Return (X, Y) of the center of cell containing provided text 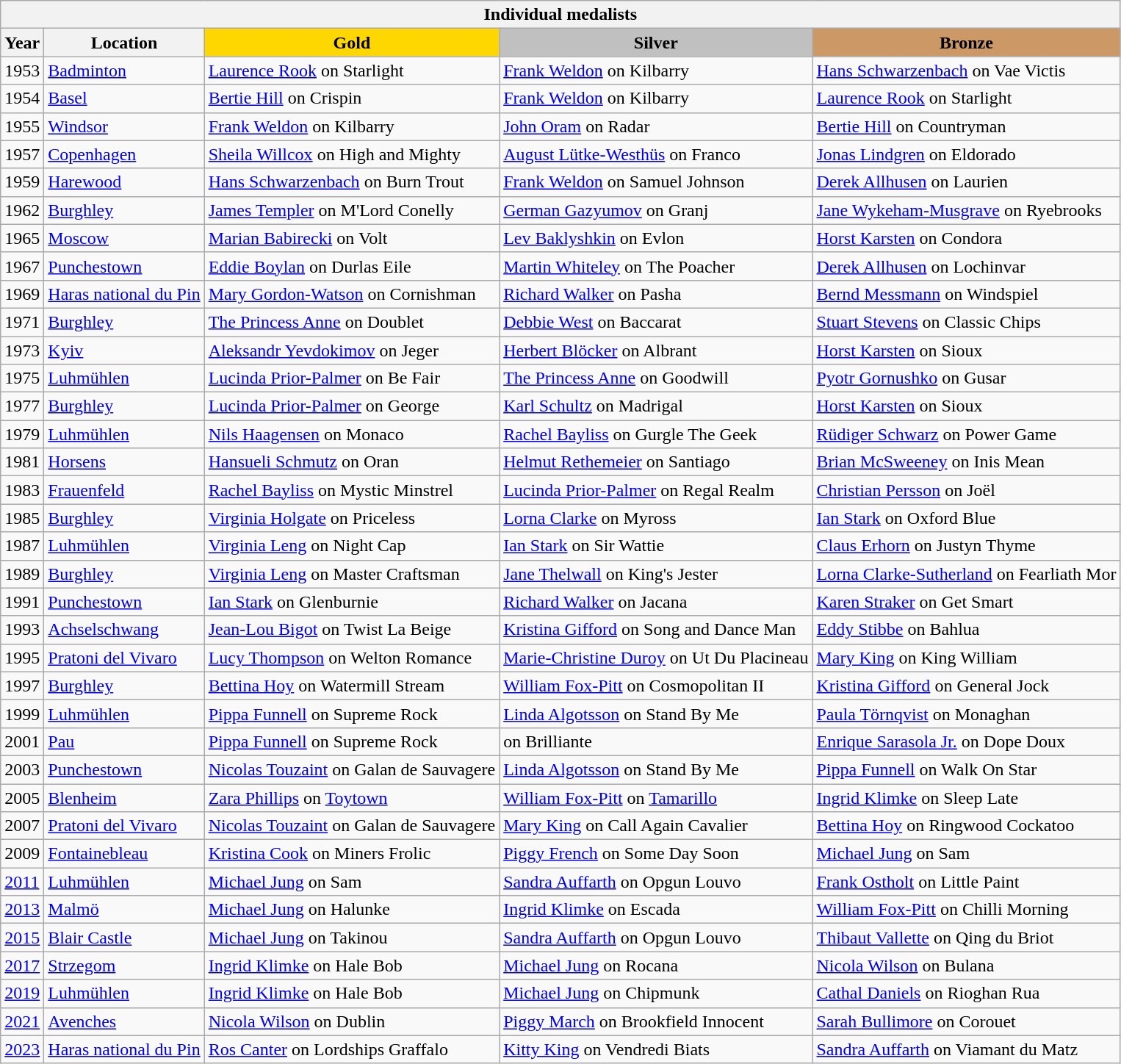
Helmut Rethemeier on Santiago (656, 462)
1987 (22, 546)
Jane Wykeham-Musgrave on Ryebrooks (967, 210)
Fontainebleau (124, 854)
1983 (22, 490)
Moscow (124, 238)
1973 (22, 351)
2011 (22, 882)
Karl Schultz on Madrigal (656, 406)
Lucinda Prior-Palmer on George (351, 406)
The Princess Anne on Doublet (351, 322)
Ian Stark on Oxford Blue (967, 518)
Derek Allhusen on Lochinvar (967, 266)
Virginia Leng on Night Cap (351, 546)
Jean-Lou Bigot on Twist La Beige (351, 630)
Ros Canter on Lordships Graffalo (351, 1049)
Lorna Clarke-Sutherland on Fearliath Mor (967, 574)
2003 (22, 769)
Pyotr Gornushko on Gusar (967, 378)
Ian Stark on Glenburnie (351, 602)
Harewood (124, 182)
Strzegom (124, 966)
Copenhagen (124, 154)
2001 (22, 741)
Avenches (124, 1021)
Lucy Thompson on Welton Romance (351, 658)
Lorna Clarke on Myross (656, 518)
1954 (22, 98)
2013 (22, 910)
Nicola Wilson on Dublin (351, 1021)
Kristina Gifford on General Jock (967, 686)
1965 (22, 238)
Eddie Boylan on Durlas Eile (351, 266)
Herbert Blöcker on Albrant (656, 351)
1999 (22, 713)
Zara Phillips on Toytown (351, 797)
1977 (22, 406)
Michael Jung on Halunke (351, 910)
Kitty King on Vendredi Biats (656, 1049)
Lucinda Prior-Palmer on Be Fair (351, 378)
Basel (124, 98)
Ingrid Klimke on Sleep Late (967, 797)
2007 (22, 826)
1955 (22, 126)
Sandra Auffarth on Viamant du Matz (967, 1049)
1957 (22, 154)
Bernd Messmann on Windspiel (967, 294)
Bettina Hoy on Ringwood Cockatoo (967, 826)
Virginia Leng on Master Craftsman (351, 574)
1997 (22, 686)
Frank Weldon on Samuel Johnson (656, 182)
Cathal Daniels on Rioghan Rua (967, 993)
Hans Schwarzenbach on Burn Trout (351, 182)
Marie-Christine Duroy on Ut Du Placineau (656, 658)
Silver (656, 43)
Frank Ostholt on Little Paint (967, 882)
Nicola Wilson on Bulana (967, 966)
Mary King on Call Again Cavalier (656, 826)
Location (124, 43)
Virginia Holgate on Priceless (351, 518)
1959 (22, 182)
1962 (22, 210)
August Lütke-Westhüs on Franco (656, 154)
Pippa Funnell on Walk On Star (967, 769)
John Oram on Radar (656, 126)
Claus Erhorn on Justyn Thyme (967, 546)
Badminton (124, 71)
Lev Baklyshkin on Evlon (656, 238)
Richard Walker on Jacana (656, 602)
Christian Persson on Joël (967, 490)
Achselschwang (124, 630)
Sarah Bullimore on Corouet (967, 1021)
Marian Babirecki on Volt (351, 238)
Jonas Lindgren on Eldorado (967, 154)
Individual medalists (560, 15)
William Fox-Pitt on Cosmopolitan II (656, 686)
Hans Schwarzenbach on Vae Victis (967, 71)
2019 (22, 993)
Kristina Cook on Miners Frolic (351, 854)
German Gazyumov on Granj (656, 210)
1967 (22, 266)
Gold (351, 43)
The Princess Anne on Goodwill (656, 378)
2009 (22, 854)
Year (22, 43)
Sheila Willcox on High and Mighty (351, 154)
1981 (22, 462)
Nils Haagensen on Monaco (351, 434)
Brian McSweeney on Inis Mean (967, 462)
1979 (22, 434)
Rüdiger Schwarz on Power Game (967, 434)
Jane Thelwall on King's Jester (656, 574)
Frauenfeld (124, 490)
1993 (22, 630)
1971 (22, 322)
Horst Karsten on Condora (967, 238)
Derek Allhusen on Laurien (967, 182)
Blair Castle (124, 938)
Martin Whiteley on The Poacher (656, 266)
Piggy March on Brookfield Innocent (656, 1021)
2015 (22, 938)
Windsor (124, 126)
1969 (22, 294)
Michael Jung on Chipmunk (656, 993)
Malmö (124, 910)
Richard Walker on Pasha (656, 294)
Debbie West on Baccarat (656, 322)
Eddy Stibbe on Bahlua (967, 630)
2021 (22, 1021)
Michael Jung on Takinou (351, 938)
Piggy French on Some Day Soon (656, 854)
1989 (22, 574)
Horsens (124, 462)
Thibaut Vallette on Qing du Briot (967, 938)
1975 (22, 378)
Lucinda Prior-Palmer on Regal Realm (656, 490)
Stuart Stevens on Classic Chips (967, 322)
2005 (22, 797)
1995 (22, 658)
Bertie Hill on Countryman (967, 126)
Rachel Bayliss on Gurgle The Geek (656, 434)
1985 (22, 518)
Kyiv (124, 351)
2023 (22, 1049)
William Fox-Pitt on Tamarillo (656, 797)
2017 (22, 966)
Mary Gordon-Watson on Cornishman (351, 294)
Paula Törnqvist on Monaghan (967, 713)
Bettina Hoy on Watermill Stream (351, 686)
Ian Stark on Sir Wattie (656, 546)
on Brilliante (656, 741)
James Templer on M'Lord Conelly (351, 210)
Karen Straker on Get Smart (967, 602)
William Fox-Pitt on Chilli Morning (967, 910)
Aleksandr Yevdokimov on Jeger (351, 351)
Michael Jung on Rocana (656, 966)
Enrique Sarasola Jr. on Dope Doux (967, 741)
Rachel Bayliss on Mystic Minstrel (351, 490)
Kristina Gifford on Song and Dance Man (656, 630)
Pau (124, 741)
1953 (22, 71)
Mary King on King William (967, 658)
Bertie Hill on Crispin (351, 98)
Hansueli Schmutz on Oran (351, 462)
Blenheim (124, 797)
Bronze (967, 43)
Ingrid Klimke on Escada (656, 910)
1991 (22, 602)
